Capture the cell that displays the provided text and extract its [x, y] central coordinate. 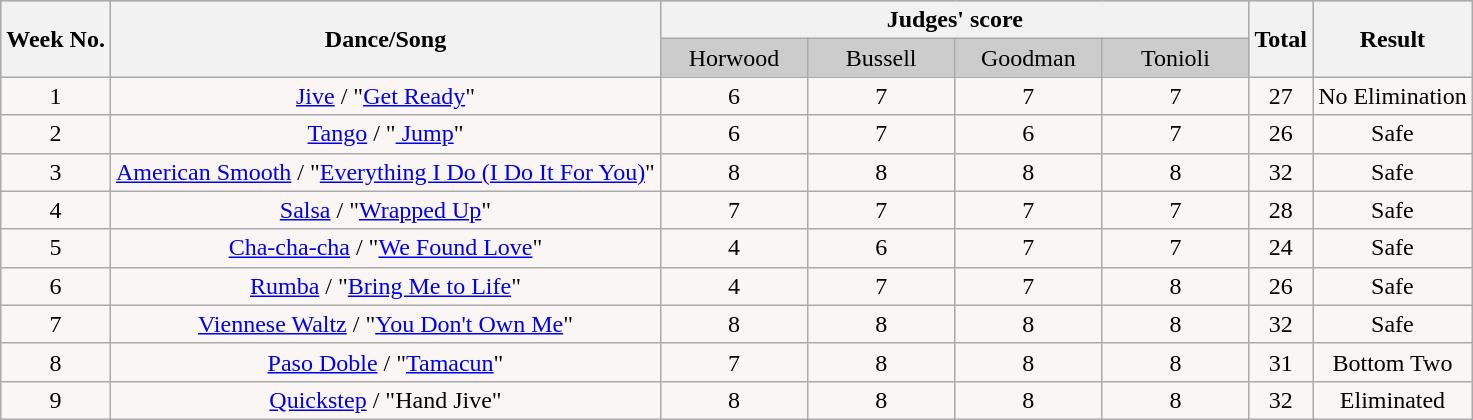
Judges' score [954, 20]
Bottom Two [1393, 362]
1 [56, 96]
Viennese Waltz / "You Don't Own Me" [385, 324]
2 [56, 134]
Goodman [1028, 58]
Salsa / "Wrapped Up" [385, 210]
Result [1393, 39]
3 [56, 172]
Dance/Song [385, 39]
Eliminated [1393, 400]
Cha-cha-cha / "We Found Love" [385, 248]
28 [1281, 210]
24 [1281, 248]
27 [1281, 96]
American Smooth / "Everything I Do (I Do It For You)" [385, 172]
Quickstep / "Hand Jive" [385, 400]
Tango / " Jump" [385, 134]
Horwood [734, 58]
Bussell [882, 58]
5 [56, 248]
Week No. [56, 39]
No Elimination [1393, 96]
Total [1281, 39]
Jive / "Get Ready" [385, 96]
Rumba / "Bring Me to Life" [385, 286]
31 [1281, 362]
9 [56, 400]
Paso Doble / "Tamacun" [385, 362]
Tonioli [1176, 58]
